Determine the [x, y] coordinate at the center of the cell enclosing the given text.  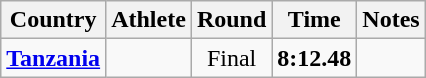
8:12.48 [314, 58]
Time [314, 20]
Athlete [149, 20]
Round [231, 20]
Notes [391, 20]
Tanzania [54, 58]
Final [231, 58]
Country [54, 20]
